Scan for the cell matching the given text and deliver its [x, y] coordinate at center. 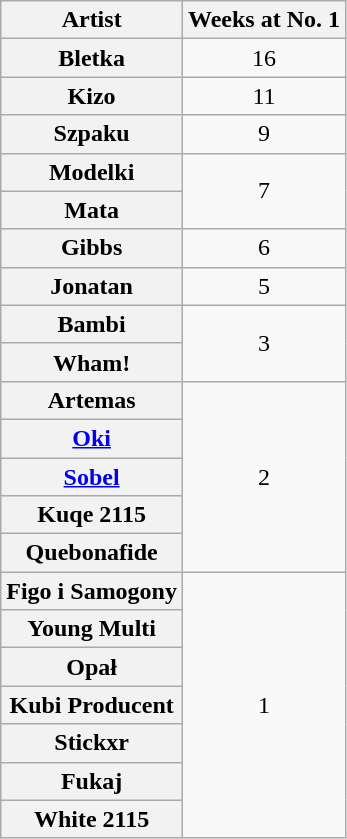
Fukaj [92, 781]
1 [264, 705]
Modelki [92, 172]
3 [264, 343]
Bambi [92, 324]
Wham! [92, 362]
Figo i Samogony [92, 591]
5 [264, 286]
2 [264, 476]
6 [264, 248]
Bletka [92, 58]
16 [264, 58]
Mata [92, 210]
Kuqe 2115 [92, 515]
9 [264, 134]
Quebonafide [92, 553]
Artemas [92, 400]
Sobel [92, 477]
11 [264, 96]
7 [264, 191]
Opał [92, 667]
Oki [92, 438]
Artist [92, 20]
Kubi Producent [92, 705]
Stickxr [92, 743]
Szpaku [92, 134]
Gibbs [92, 248]
Weeks at No. 1 [264, 20]
Kizo [92, 96]
Young Multi [92, 629]
White 2115 [92, 819]
Jonatan [92, 286]
